For the text-containing cell, return its midpoint in (X, Y) coordinate format. 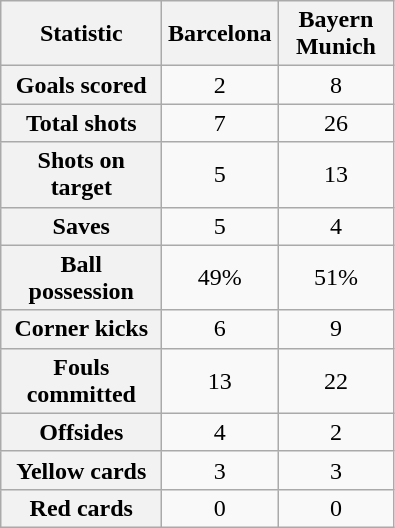
Corner kicks (82, 329)
Saves (82, 226)
Red cards (82, 508)
Total shots (82, 123)
Statistic (82, 34)
8 (336, 85)
7 (220, 123)
Shots on target (82, 174)
26 (336, 123)
Offsides (82, 432)
Bayern Munich (336, 34)
Fouls committed (82, 380)
49% (220, 278)
22 (336, 380)
6 (220, 329)
51% (336, 278)
Barcelona (220, 34)
Goals scored (82, 85)
Ball possession (82, 278)
Yellow cards (82, 470)
9 (336, 329)
